Scan for the cell matching the given text and deliver its (X, Y) coordinate at center. 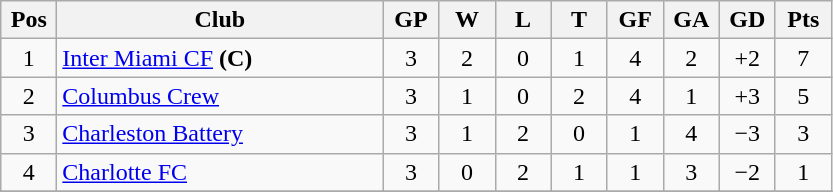
Pos (29, 20)
+2 (747, 58)
Club (220, 20)
Charlotte FC (220, 172)
Charleston Battery (220, 134)
L (523, 20)
Inter Miami CF (C) (220, 58)
W (467, 20)
GF (635, 20)
+3 (747, 96)
5 (803, 96)
7 (803, 58)
T (579, 20)
Columbus Crew (220, 96)
Pts (803, 20)
−3 (747, 134)
GD (747, 20)
GA (691, 20)
GP (411, 20)
−2 (747, 172)
